Pinpoint the cell where the given text exists, returning its (x, y) midpoint coordinate. 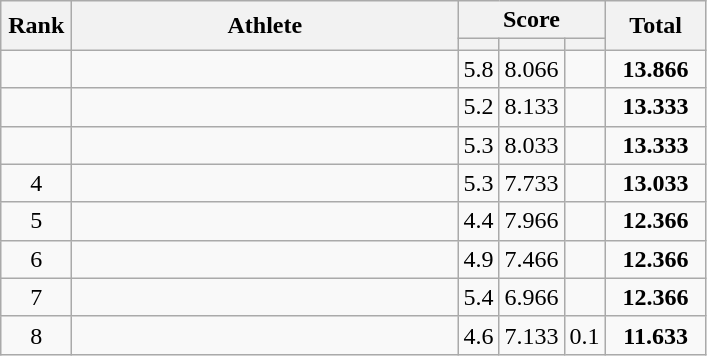
7.966 (532, 221)
5.4 (478, 297)
4.9 (478, 259)
5 (36, 221)
8.133 (532, 107)
8.033 (532, 145)
8 (36, 335)
7 (36, 297)
6.966 (532, 297)
11.633 (656, 335)
8.066 (532, 69)
5.2 (478, 107)
0.1 (584, 335)
Rank (36, 26)
Athlete (265, 26)
4.6 (478, 335)
13.866 (656, 69)
4.4 (478, 221)
4 (36, 183)
Total (656, 26)
5.8 (478, 69)
7.733 (532, 183)
Score (532, 20)
7.466 (532, 259)
13.033 (656, 183)
6 (36, 259)
7.133 (532, 335)
